Pinpoint the cell where the given text exists, returning its [X, Y] midpoint coordinate. 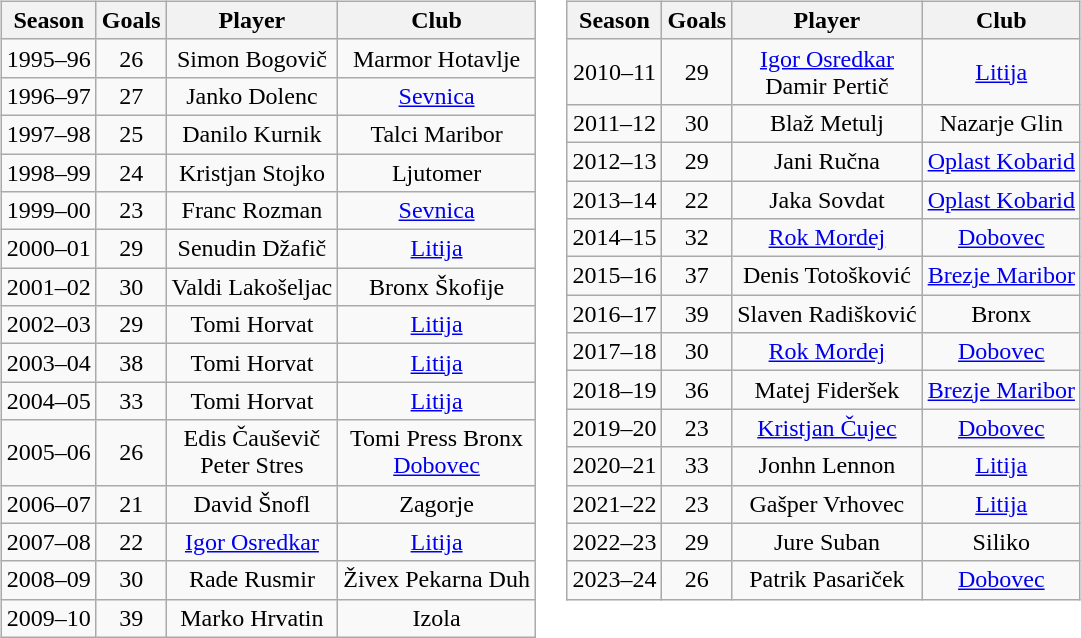
38 [131, 363]
Zagorje [437, 504]
Blaž Metulj [827, 123]
2006–07 [48, 504]
2002–03 [48, 325]
Igor OsredkarDamir Pertič [827, 72]
Rade Rusmir [252, 580]
Franc Rozman [252, 211]
Ljutomer [437, 173]
Izola [437, 618]
Danilo Kurnik [252, 134]
36 [697, 390]
Bronx [1001, 314]
2008–09 [48, 580]
Nazarje Glin [1001, 123]
2019–20 [614, 428]
Jani Ručna [827, 161]
2004–05 [48, 401]
2023–24 [614, 580]
24 [131, 173]
32 [697, 238]
Kristjan Stojko [252, 173]
Igor Osredkar [252, 542]
Kristjan Čujec [827, 428]
Valdi Lakošeljac [252, 287]
2020–21 [614, 466]
2003–04 [48, 363]
1997–98 [48, 134]
Tomi Press BronxDobovec [437, 452]
Marko Hrvatin [252, 618]
1999–00 [48, 211]
2014–15 [614, 238]
Matej Fideršek [827, 390]
Senudin Džafič [252, 249]
Živex Pekarna Duh [437, 580]
2001–02 [48, 287]
2000–01 [48, 249]
Marmor Hotavlje [437, 58]
2013–14 [614, 199]
2009–10 [48, 618]
Slaven Radišković [827, 314]
2017–18 [614, 352]
25 [131, 134]
Gašper Vrhovec [827, 504]
2022–23 [614, 542]
1996–97 [48, 96]
Janko Dolenc [252, 96]
1998–99 [48, 173]
Jaka Sovdat [827, 199]
27 [131, 96]
Siliko [1001, 542]
21 [131, 504]
37 [697, 276]
2021–22 [614, 504]
Patrik Pasariček [827, 580]
Edis ČauševičPeter Stres [252, 452]
2007–08 [48, 542]
Denis Totošković [827, 276]
Jonhn Lennon [827, 466]
2018–19 [614, 390]
2012–13 [614, 161]
2015–16 [614, 276]
Bronx Škofije [437, 287]
Talci Maribor [437, 134]
2016–17 [614, 314]
2011–12 [614, 123]
2010–11 [614, 72]
Simon Bogovič [252, 58]
1995–96 [48, 58]
2005–06 [48, 452]
David Šnofl [252, 504]
Jure Suban [827, 542]
